Extract the [X, Y] coordinate from the center of the cell holding the provided text.  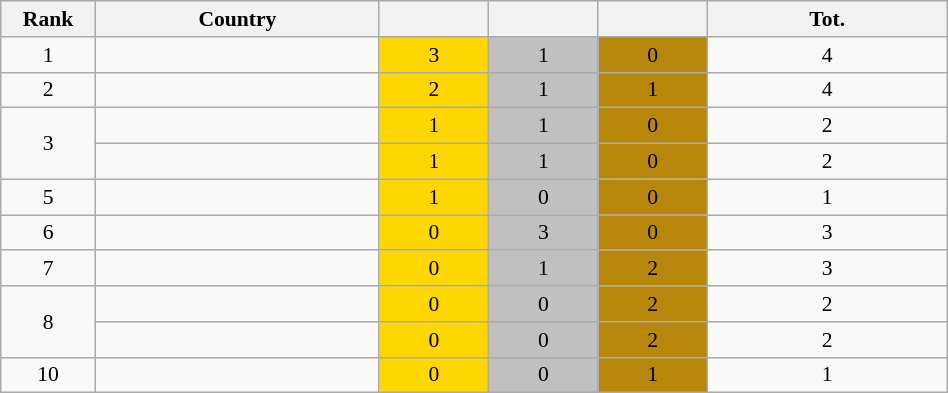
Tot. [827, 19]
5 [48, 197]
6 [48, 233]
8 [48, 322]
Country [237, 19]
Rank [48, 19]
7 [48, 269]
10 [48, 375]
